Return (x, y) of the center of cell containing provided text 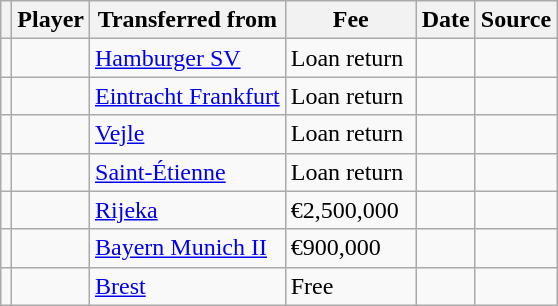
Date (446, 20)
Bayern Munich II (188, 248)
Free (350, 286)
Transferred from (188, 20)
Player (51, 20)
Source (516, 20)
€900,000 (350, 248)
Hamburger SV (188, 58)
Eintracht Frankfurt (188, 96)
Fee (350, 20)
Saint-Étienne (188, 172)
Vejle (188, 134)
Rijeka (188, 210)
Brest (188, 286)
€2,500,000 (350, 210)
